For the text-containing cell, return its midpoint in [x, y] coordinate format. 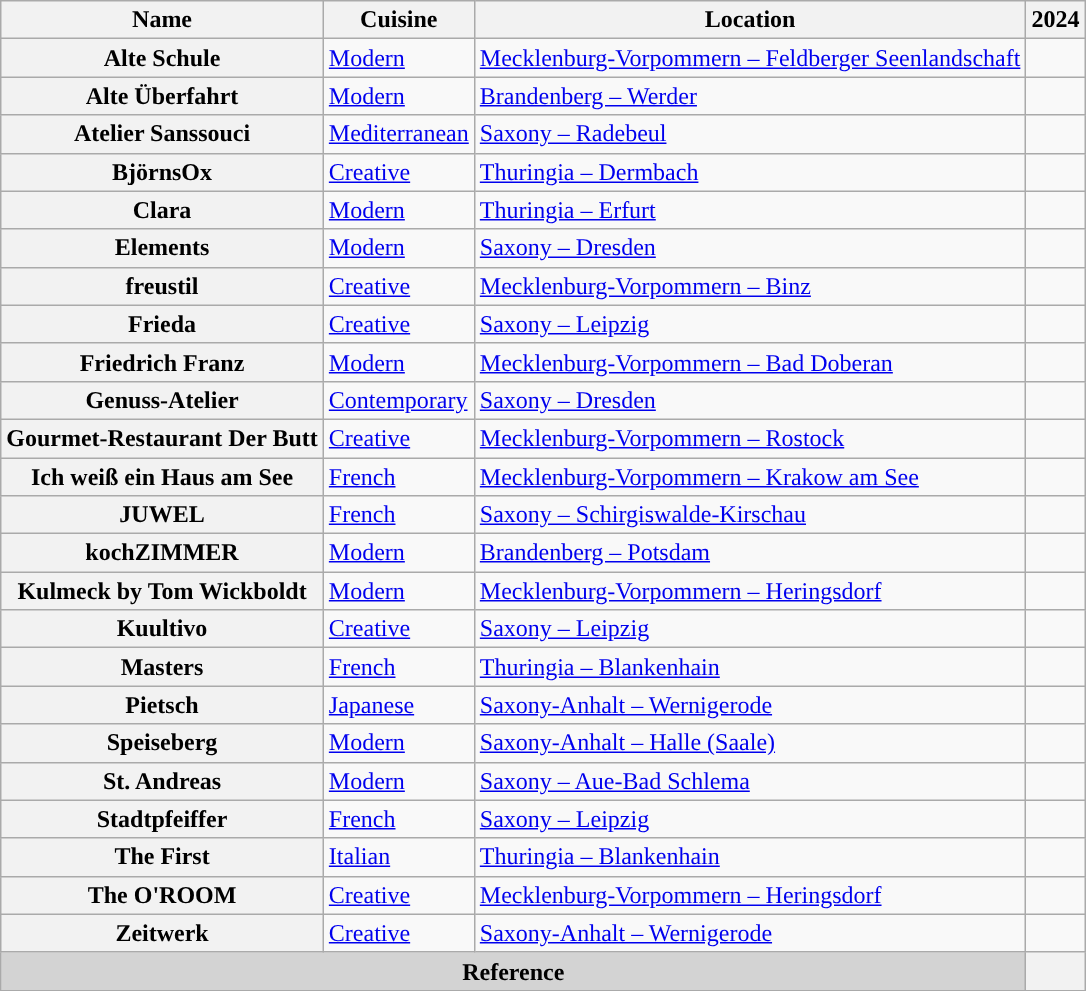
Pietsch [162, 705]
Cuisine [398, 20]
JUWEL [162, 515]
Saxony – Radebeul [750, 134]
Saxony – Aue-Bad Schlema [750, 781]
Kulmeck by Tom Wickboldt [162, 591]
BjörnsOx [162, 172]
Friedrich Franz [162, 362]
kochZIMMER [162, 553]
Elements [162, 248]
Mecklenburg-Vorpommern – Feldberger Seenlandschaft [750, 58]
Alte Schule [162, 58]
Genuss-Atelier [162, 400]
Clara [162, 210]
Reference [514, 971]
Thuringia – Dermbach [750, 172]
Italian [398, 857]
Zeitwerk [162, 933]
Japanese [398, 705]
Thuringia – Erfurt [750, 210]
Name [162, 20]
Alte Überfahrt [162, 96]
Frieda [162, 324]
Gourmet-Restaurant Der Butt [162, 438]
2024 [1056, 20]
Mecklenburg-Vorpommern – Binz [750, 286]
Saxony-Anhalt – Halle (Saale) [750, 743]
Mecklenburg-Vorpommern – Krakow am See [750, 477]
Contemporary [398, 400]
St. Andreas [162, 781]
Kuultivo [162, 629]
Location [750, 20]
Brandenberg – Potsdam [750, 553]
The O'ROOM [162, 895]
Saxony – Schirgiswalde-Kirschau [750, 515]
Speiseberg [162, 743]
Brandenberg – Werder [750, 96]
Mecklenburg-Vorpommern – Rostock [750, 438]
Mecklenburg-Vorpommern – Bad Doberan [750, 362]
Atelier Sanssouci [162, 134]
Mediterranean [398, 134]
freustil [162, 286]
Stadtpfeiffer [162, 819]
Ich weiß ein Haus am See [162, 477]
The First [162, 857]
Masters [162, 667]
